Locate the cell with the specified text and output its [X, Y] center coordinate. 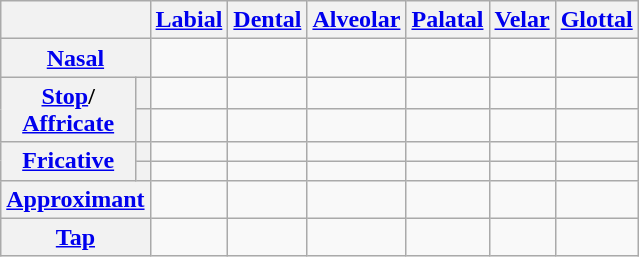
Dental [268, 20]
Alveolar [356, 20]
Labial [189, 20]
Palatal [448, 20]
Glottal [596, 20]
Stop/Affricate [68, 110]
Nasal [76, 58]
Fricative [68, 161]
Approximant [76, 199]
Velar [522, 20]
Tap [76, 237]
